Provide the [X, Y] coordinate of the cell's center where the given text is located.  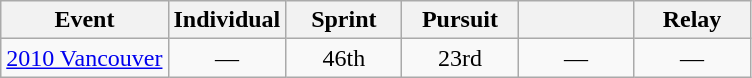
2010 Vancouver [84, 58]
Individual [227, 20]
23rd [460, 58]
Relay [692, 20]
Event [84, 20]
46th [344, 58]
Pursuit [460, 20]
Sprint [344, 20]
